Determine the (x, y) coordinate at the center of the cell enclosing the given text.  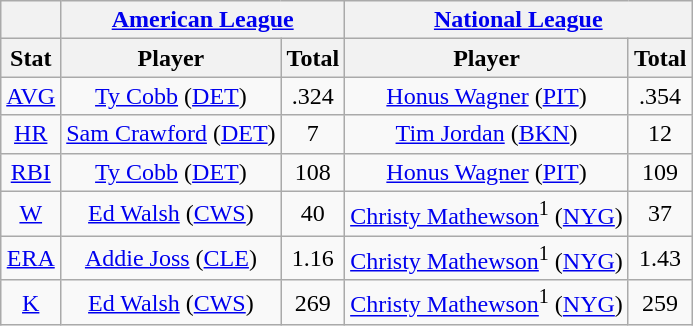
RBI (31, 172)
AVG (31, 96)
109 (660, 172)
K (31, 302)
1.16 (313, 258)
Stat (31, 58)
American League (203, 20)
National League (518, 20)
HR (31, 134)
Addie Joss (CLE) (171, 258)
37 (660, 214)
108 (313, 172)
Tim Jordan (BKN) (487, 134)
1.43 (660, 258)
.324 (313, 96)
7 (313, 134)
W (31, 214)
.354 (660, 96)
12 (660, 134)
Sam Crawford (DET) (171, 134)
269 (313, 302)
40 (313, 214)
ERA (31, 258)
259 (660, 302)
